Search for the cell housing the specified text and yield its [x, y] center coordinate. 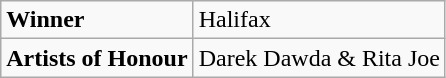
Halifax [319, 20]
Darek Dawda & Rita Joe [319, 58]
Artists of Honour [97, 58]
Winner [97, 20]
